Locate the cell with the specified text and output its (x, y) center coordinate. 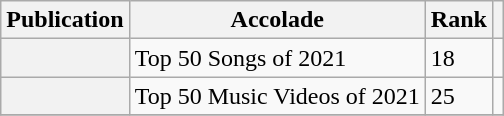
18 (458, 58)
Publication (65, 20)
Rank (458, 20)
Top 50 Music Videos of 2021 (277, 96)
Accolade (277, 20)
25 (458, 96)
Top 50 Songs of 2021 (277, 58)
